Detect which cell encompasses the target text, then output its [x, y] center coordinate. 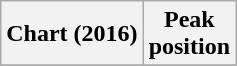
Peak position [189, 34]
Chart (2016) [72, 34]
